Find where the given text appears and provide that cell's center as [X, Y] coordinate. 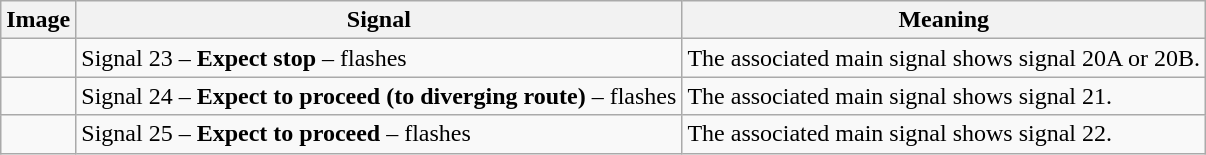
The associated main signal shows signal 20A or 20B. [944, 58]
The associated main signal shows signal 22. [944, 134]
The associated main signal shows signal 21. [944, 96]
Signal [379, 20]
Signal 24 – Expect to proceed (to diverging route) – flashes [379, 96]
Signal 25 – Expect to proceed – flashes [379, 134]
Meaning [944, 20]
Image [38, 20]
Signal 23 – Expect stop – flashes [379, 58]
